Detect which cell encompasses the target text, then output its [X, Y] center coordinate. 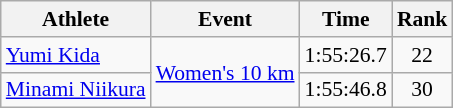
Minami Niikura [76, 90]
Women's 10 km [226, 72]
Athlete [76, 19]
30 [422, 90]
Event [226, 19]
Time [346, 19]
Rank [422, 19]
Yumi Kida [76, 55]
22 [422, 55]
1:55:46.8 [346, 90]
1:55:26.7 [346, 55]
